Find where the given text appears and provide that cell's center as [X, Y] coordinate. 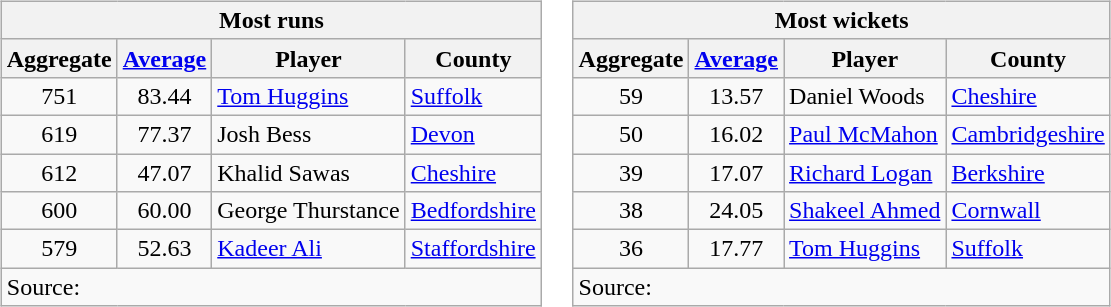
38 [631, 211]
Khalid Sawas [308, 173]
600 [59, 211]
60.00 [164, 211]
612 [59, 173]
Richard Logan [865, 173]
Paul McMahon [865, 134]
59 [631, 96]
17.77 [736, 249]
Josh Bess [308, 134]
39 [631, 173]
83.44 [164, 96]
Kadeer Ali [308, 249]
17.07 [736, 173]
Berkshire [1028, 173]
Most wickets [842, 20]
Cornwall [1028, 211]
77.37 [164, 134]
Most runs [271, 20]
47.07 [164, 173]
16.02 [736, 134]
36 [631, 249]
751 [59, 96]
Shakeel Ahmed [865, 211]
24.05 [736, 211]
Daniel Woods [865, 96]
George Thurstance [308, 211]
13.57 [736, 96]
50 [631, 134]
52.63 [164, 249]
Bedfordshire [473, 211]
Cambridgeshire [1028, 134]
Staffordshire [473, 249]
579 [59, 249]
619 [59, 134]
Devon [473, 134]
